From the cell containing the given text, extract its center point as (x, y) coordinate. 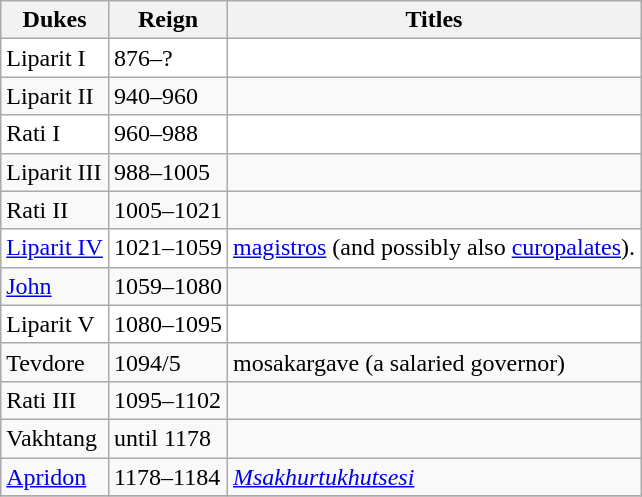
until 1178 (168, 438)
Titles (434, 20)
magistros (and possibly also curopalates). (434, 248)
940–960 (168, 96)
988–1005 (168, 172)
1021–1059 (168, 248)
1059–1080 (168, 286)
Apridon (55, 477)
1095–1102 (168, 400)
Rati I (55, 134)
1005–1021 (168, 210)
1178–1184 (168, 477)
Liparit IV (55, 248)
876–? (168, 58)
Vakhtang (55, 438)
Liparit II (55, 96)
960–988 (168, 134)
1094/5 (168, 362)
Liparit III (55, 172)
John (55, 286)
Tevdore (55, 362)
1080–1095 (168, 324)
Liparit V (55, 324)
Rati II (55, 210)
mosakargave (a salaried governor) (434, 362)
Reign (168, 20)
Liparit I (55, 58)
Msakhurtukhutsesi (434, 477)
Rati III (55, 400)
Dukes (55, 20)
